Return (x, y) of the center of cell containing provided text 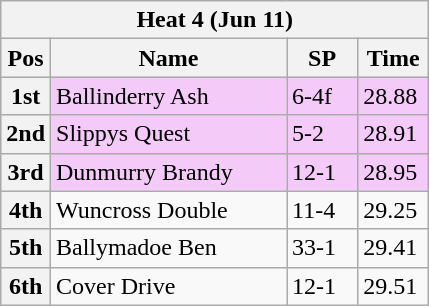
Wuncross Double (169, 210)
6th (26, 286)
3rd (26, 172)
28.88 (394, 96)
5th (26, 248)
33-1 (322, 248)
28.91 (394, 134)
SP (322, 58)
4th (26, 210)
Slippys Quest (169, 134)
29.25 (394, 210)
28.95 (394, 172)
Name (169, 58)
Pos (26, 58)
5-2 (322, 134)
Time (394, 58)
Ballinderry Ash (169, 96)
Ballymadoe Ben (169, 248)
11-4 (322, 210)
1st (26, 96)
Dunmurry Brandy (169, 172)
6-4f (322, 96)
2nd (26, 134)
Heat 4 (Jun 11) (215, 20)
Cover Drive (169, 286)
29.51 (394, 286)
29.41 (394, 248)
